Return (x, y) of the center of cell containing provided text 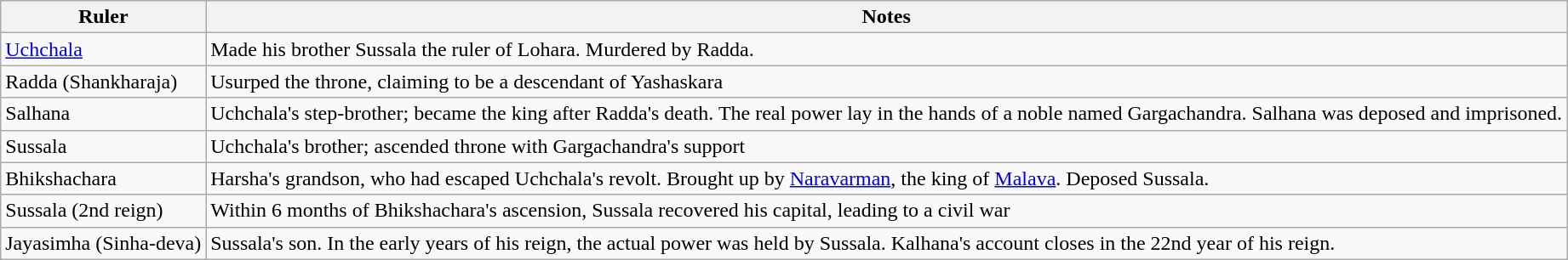
Radda (Shankharaja) (104, 82)
Sussala's son. In the early years of his reign, the actual power was held by Sussala. Kalhana's account closes in the 22nd year of his reign. (887, 243)
Bhikshachara (104, 178)
Harsha's grandson, who had escaped Uchchala's revolt. Brought up by Naravarman, the king of Malava. Deposed Sussala. (887, 178)
Made his brother Sussala the ruler of Lohara. Murdered by Radda. (887, 49)
Within 6 months of Bhikshachara's ascension, Sussala recovered his capital, leading to a civil war (887, 211)
Ruler (104, 17)
Salhana (104, 114)
Jayasimha (Sinha-deva) (104, 243)
Uchchala's brother; ascended throne with Gargachandra's support (887, 146)
Usurped the throne, claiming to be a descendant of Yashaskara (887, 82)
Uchchala (104, 49)
Notes (887, 17)
Sussala (104, 146)
Sussala (2nd reign) (104, 211)
